Detect which cell encompasses the target text, then output its [x, y] center coordinate. 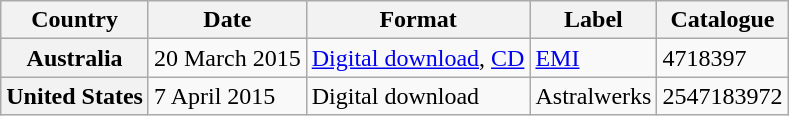
Australia [75, 58]
2547183972 [722, 96]
20 March 2015 [227, 58]
United States [75, 96]
Digital download [418, 96]
EMI [594, 58]
Digital download, CD [418, 58]
Label [594, 20]
4718397 [722, 58]
Date [227, 20]
7 April 2015 [227, 96]
Country [75, 20]
Format [418, 20]
Astralwerks [594, 96]
Catalogue [722, 20]
